Capture the cell that displays the provided text and extract its [X, Y] central coordinate. 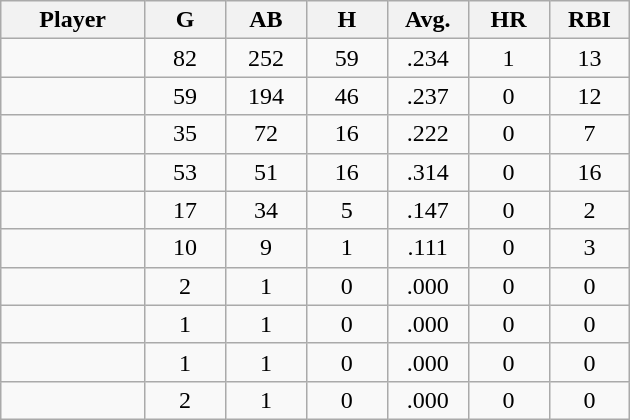
7 [590, 134]
.222 [428, 134]
10 [186, 248]
252 [266, 58]
Player [73, 20]
5 [346, 210]
17 [186, 210]
.234 [428, 58]
AB [266, 20]
82 [186, 58]
72 [266, 134]
3 [590, 248]
Avg. [428, 20]
194 [266, 96]
34 [266, 210]
H [346, 20]
.237 [428, 96]
9 [266, 248]
G [186, 20]
53 [186, 172]
12 [590, 96]
51 [266, 172]
HR [508, 20]
46 [346, 96]
.111 [428, 248]
13 [590, 58]
RBI [590, 20]
.314 [428, 172]
.147 [428, 210]
35 [186, 134]
